Detect which cell encompasses the target text, then output its (X, Y) center coordinate. 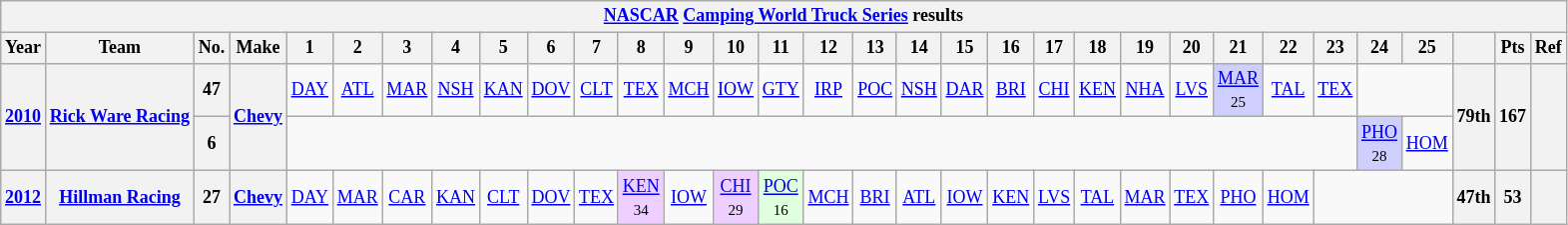
24 (1379, 48)
KEN34 (641, 197)
18 (1098, 48)
13 (875, 48)
9 (689, 48)
POC16 (781, 197)
DAR (964, 90)
1 (309, 48)
12 (828, 48)
MAR25 (1239, 90)
Hillman Racing (120, 197)
4 (456, 48)
CAR (407, 197)
2 (357, 48)
3 (407, 48)
27 (212, 197)
7 (597, 48)
53 (1513, 197)
167 (1513, 116)
No. (212, 48)
CHI29 (737, 197)
21 (1239, 48)
2012 (24, 197)
15 (964, 48)
2010 (24, 116)
17 (1054, 48)
POC (875, 90)
PHO (1239, 197)
Ref (1548, 48)
Year (24, 48)
14 (918, 48)
79th (1473, 116)
8 (641, 48)
47th (1473, 197)
NASCAR Camping World Truck Series results (784, 16)
25 (1427, 48)
NHA (1145, 90)
5 (503, 48)
PHO28 (1379, 144)
19 (1145, 48)
IRP (828, 90)
23 (1335, 48)
22 (1288, 48)
11 (781, 48)
Pts (1513, 48)
CHI (1054, 90)
47 (212, 90)
GTY (781, 90)
Make (259, 48)
Rick Ware Racing (120, 116)
10 (737, 48)
16 (1011, 48)
20 (1192, 48)
Team (120, 48)
